Determine the [X, Y] coordinate at the center of the cell enclosing the given text.  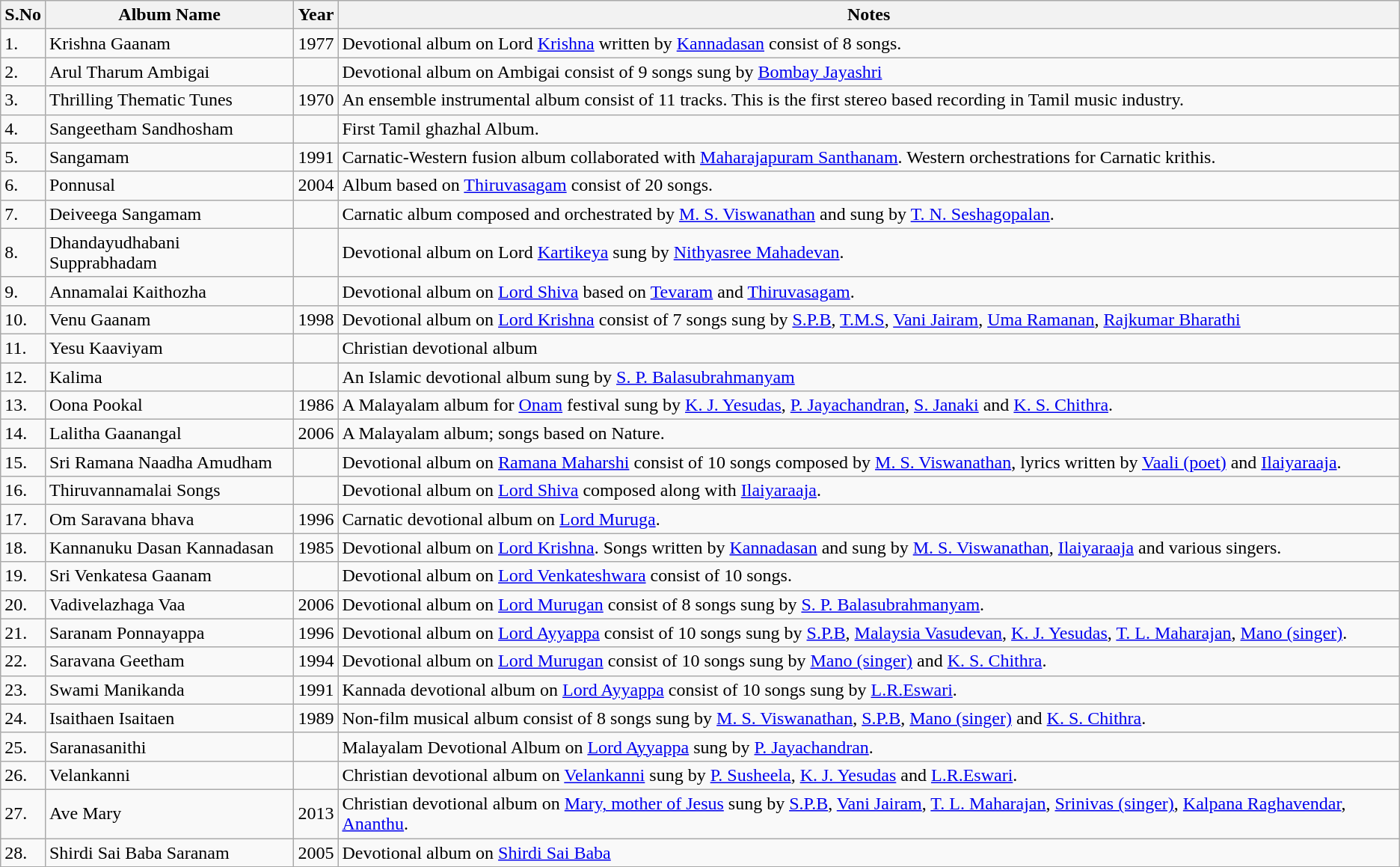
20. [23, 604]
An ensemble instrumental album consist of 11 tracks. This is the first stereo based recording in Tamil music industry. [869, 100]
Krishna Gaanam [169, 43]
2004 [316, 186]
First Tamil ghazhal Album. [869, 129]
1989 [316, 718]
1977 [316, 43]
Malayalam Devotional Album on Lord Ayyappa sung by P. Jayachandran. [869, 747]
Shirdi Sai Baba Saranam [169, 852]
A Malayalam album; songs based on Nature. [869, 434]
Devotional album on Lord Murugan consist of 10 songs sung by Mano (singer) and K. S. Chithra. [869, 661]
17. [23, 519]
Devotional album on Ambigai consist of 9 songs sung by Bombay Jayashri [869, 72]
Sangeetham Sandhosham [169, 129]
12. [23, 376]
Devotional album on Lord Kartikeya sung by Nithyasree Mahadevan. [869, 253]
Om Saravana bhava [169, 519]
Vadivelazhaga Vaa [169, 604]
2. [23, 72]
16. [23, 491]
Kannada devotional album on Lord Ayyappa consist of 10 songs sung by L.R.Eswari. [869, 690]
1998 [316, 319]
Ponnusal [169, 186]
Notes [869, 15]
Devotional album on Lord Krishna. Songs written by Kannadasan and sung by M. S. Viswanathan, Ilaiyaraaja and various singers. [869, 548]
4. [23, 129]
Oona Pookal [169, 405]
Arul Tharum Ambigai [169, 72]
10. [23, 319]
Christian devotional album on Mary, mother of Jesus sung by S.P.B, Vani Jairam, T. L. Maharajan, Srinivas (singer), Kalpana Raghavendar, Ananthu. [869, 814]
Deiveega Sangamam [169, 214]
18. [23, 548]
Christian devotional album on Velankanni sung by P. Susheela, K. J. Yesudas and L.R.Eswari. [869, 775]
Album Name [169, 15]
22. [23, 661]
Saranasanithi [169, 747]
Thrilling Thematic Tunes [169, 100]
Velankanni [169, 775]
Devotional album on Lord Krishna written by Kannadasan consist of 8 songs. [869, 43]
Lalitha Gaanangal [169, 434]
Devotional album on Lord Venkateshwara consist of 10 songs. [869, 576]
Devotional album on Lord Shiva composed along with Ilaiyaraaja. [869, 491]
Annamalai Kaithozha [169, 291]
Thiruvannamalai Songs [169, 491]
25. [23, 747]
1985 [316, 548]
Devotional album on Shirdi Sai Baba [869, 852]
27. [23, 814]
A Malayalam album for Onam festival sung by K. J. Yesudas, P. Jayachandran, S. Janaki and K. S. Chithra. [869, 405]
Swami Manikanda [169, 690]
5. [23, 157]
19. [23, 576]
Devotional album on Lord Shiva based on Tevaram and Thiruvasagam. [869, 291]
Devotional album on Lord Ayyappa consist of 10 songs sung by S.P.B, Malaysia Vasudevan, K. J. Yesudas, T. L. Maharajan, Mano (singer). [869, 633]
Carnatic album composed and orchestrated by M. S. Viswanathan and sung by T. N. Seshagopalan. [869, 214]
Album based on Thiruvasagam consist of 20 songs. [869, 186]
9. [23, 291]
Sri Venkatesa Gaanam [169, 576]
Saranam Ponnayappa [169, 633]
1986 [316, 405]
14. [23, 434]
Year [316, 15]
Sangamam [169, 157]
28. [23, 852]
26. [23, 775]
8. [23, 253]
21. [23, 633]
Devotional album on Ramana Maharshi consist of 10 songs composed by M. S. Viswanathan, lyrics written by Vaali (poet) and Ilaiyaraaja. [869, 462]
Carnatic devotional album on Lord Muruga. [869, 519]
23. [23, 690]
6. [23, 186]
Devotional album on Lord Krishna consist of 7 songs sung by S.P.B, T.M.S, Vani Jairam, Uma Ramanan, Rajkumar Bharathi [869, 319]
Christian devotional album [869, 348]
Non-film musical album consist of 8 songs sung by M. S. Viswanathan, S.P.B, Mano (singer) and K. S. Chithra. [869, 718]
2005 [316, 852]
Saravana Geetham [169, 661]
Kannanuku Dasan Kannadasan [169, 548]
1994 [316, 661]
3. [23, 100]
Venu Gaanam [169, 319]
1. [23, 43]
1970 [316, 100]
7. [23, 214]
An Islamic devotional album sung by S. P. Balasubrahmanyam [869, 376]
Carnatic-Western fusion album collaborated with Maharajapuram Santhanam. Western orchestrations for Carnatic krithis. [869, 157]
Sri Ramana Naadha Amudham [169, 462]
Kalima [169, 376]
11. [23, 348]
Ave Mary [169, 814]
S.No [23, 15]
Dhandayudhabani Supprabhadam [169, 253]
13. [23, 405]
24. [23, 718]
2013 [316, 814]
Devotional album on Lord Murugan consist of 8 songs sung by S. P. Balasubrahmanyam. [869, 604]
Yesu Kaaviyam [169, 348]
15. [23, 462]
Isaithaen Isaitaen [169, 718]
